From the cell containing the given text, extract its center point as [X, Y] coordinate. 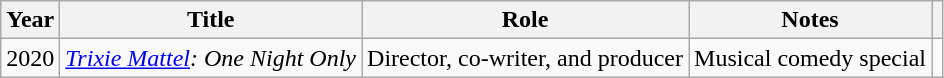
Title [211, 20]
Role [526, 20]
Director, co-writer, and producer [526, 58]
Musical comedy special [810, 58]
Notes [810, 20]
Trixie Mattel: One Night Only [211, 58]
2020 [30, 58]
Year [30, 20]
